Locate the cell with the specified text and output its (x, y) center coordinate. 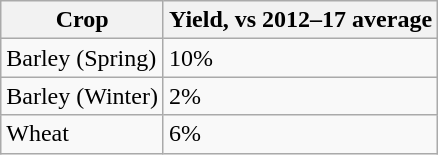
Crop (82, 20)
Barley (Winter) (82, 96)
Wheat (82, 134)
6% (300, 134)
Barley (Spring) (82, 58)
10% (300, 58)
2% (300, 96)
Yield, vs 2012–17 average (300, 20)
